Pinpoint the cell where the given text exists, returning its (x, y) midpoint coordinate. 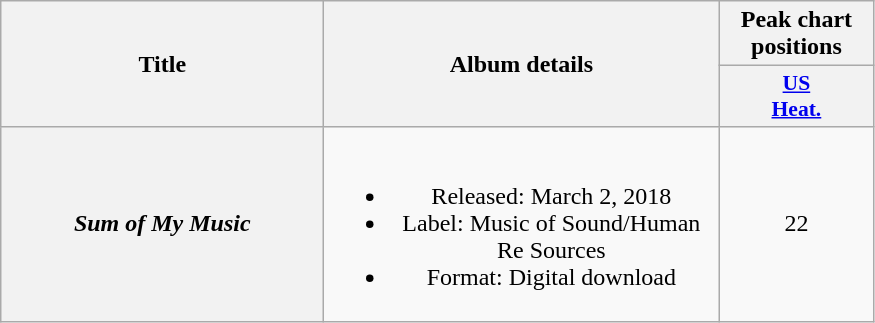
Album details (522, 64)
22 (796, 224)
Title (162, 64)
USHeat. (796, 96)
Released: March 2, 2018Label: Music of Sound/Human Re SourcesFormat: Digital download (522, 224)
Sum of My Music (162, 224)
Peak chart positions (796, 34)
